Return [x, y] of the center of cell containing provided text 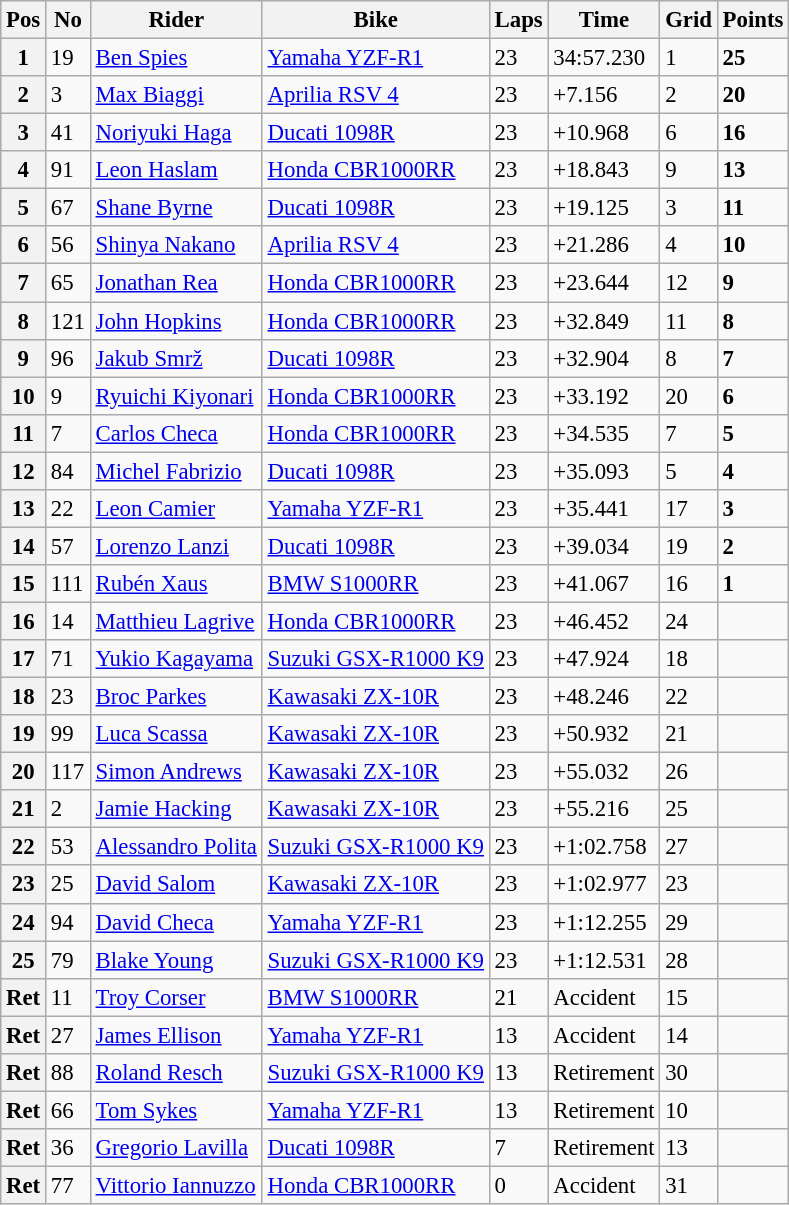
+55.216 [604, 809]
+35.093 [604, 471]
Time [604, 20]
30 [688, 1073]
+19.125 [604, 208]
84 [68, 471]
Yukio Kagayama [176, 659]
77 [68, 1185]
No [68, 20]
28 [688, 960]
+1:02.977 [604, 885]
Shinya Nakano [176, 245]
+46.452 [604, 621]
John Hopkins [176, 321]
Lorenzo Lanzi [176, 546]
+50.932 [604, 734]
+1:12.255 [604, 922]
Luca Scassa [176, 734]
Michel Fabrizio [176, 471]
+34.535 [604, 433]
Alessandro Polita [176, 847]
Matthieu Lagrive [176, 621]
31 [688, 1185]
+18.843 [604, 170]
+55.032 [604, 772]
+47.924 [604, 659]
+48.246 [604, 697]
Jakub Smrž [176, 358]
91 [68, 170]
+23.644 [604, 283]
53 [68, 847]
Laps [518, 20]
88 [68, 1073]
Ben Spies [176, 58]
Leon Haslam [176, 170]
Broc Parkes [176, 697]
41 [68, 133]
56 [68, 245]
Tom Sykes [176, 1110]
0 [518, 1185]
David Checa [176, 922]
117 [68, 772]
Leon Camier [176, 509]
Carlos Checa [176, 433]
+33.192 [604, 396]
94 [68, 922]
+7.156 [604, 95]
34:57.230 [604, 58]
26 [688, 772]
+32.904 [604, 358]
Max Biaggi [176, 95]
99 [68, 734]
79 [68, 960]
Simon Andrews [176, 772]
Noriyuki Haga [176, 133]
65 [68, 283]
Vittorio Iannuzzo [176, 1185]
Jamie Hacking [176, 809]
Gregorio Lavilla [176, 1148]
Pos [24, 20]
121 [68, 321]
+39.034 [604, 546]
Rider [176, 20]
57 [68, 546]
+1:02.758 [604, 847]
36 [68, 1148]
96 [68, 358]
66 [68, 1110]
111 [68, 584]
+1:12.531 [604, 960]
Bike [376, 20]
Roland Resch [176, 1073]
+21.286 [604, 245]
71 [68, 659]
+32.849 [604, 321]
Jonathan Rea [176, 283]
Shane Byrne [176, 208]
Grid [688, 20]
Points [752, 20]
67 [68, 208]
+35.441 [604, 509]
Rubén Xaus [176, 584]
29 [688, 922]
James Ellison [176, 1035]
Troy Corser [176, 997]
David Salom [176, 885]
Blake Young [176, 960]
+41.067 [604, 584]
Ryuichi Kiyonari [176, 396]
+10.968 [604, 133]
